Extract the (X, Y) coordinate from the center of the cell holding the provided text.  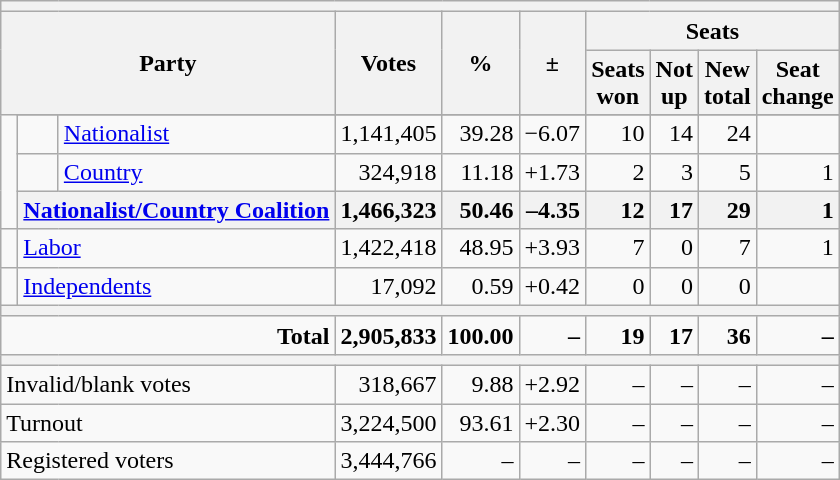
36 (727, 335)
3,224,500 (388, 423)
Invalid/blank votes (168, 384)
Seatchange (798, 82)
3,444,766 (388, 461)
Seatswon (618, 82)
1,422,418 (388, 248)
324,918 (388, 172)
11.18 (480, 172)
14 (674, 134)
50.46 (480, 210)
39.28 (480, 134)
5 (727, 172)
+1.73 (552, 172)
Country (196, 172)
93.61 (480, 423)
+3.93 (552, 248)
19 (618, 335)
10 (618, 134)
9.88 (480, 384)
2,905,833 (388, 335)
Nationalist (196, 134)
–4.35 (552, 210)
17,092 (388, 286)
Newtotal (727, 82)
24 (727, 134)
1,466,323 (388, 210)
318,667 (388, 384)
100.00 (480, 335)
29 (727, 210)
3 (674, 172)
Turnout (168, 423)
+2.92 (552, 384)
Registered voters (168, 461)
+2.30 (552, 423)
0.59 (480, 286)
Notup (674, 82)
2 (618, 172)
± (552, 64)
48.95 (480, 248)
−6.07 (552, 134)
Votes (388, 64)
Labor (176, 248)
Total (168, 335)
12 (618, 210)
Party (168, 64)
Nationalist/Country Coalition (176, 210)
+0.42 (552, 286)
1,141,405 (388, 134)
Seats (713, 31)
% (480, 64)
Independents (176, 286)
